From the cell containing the given text, extract its center point as (x, y) coordinate. 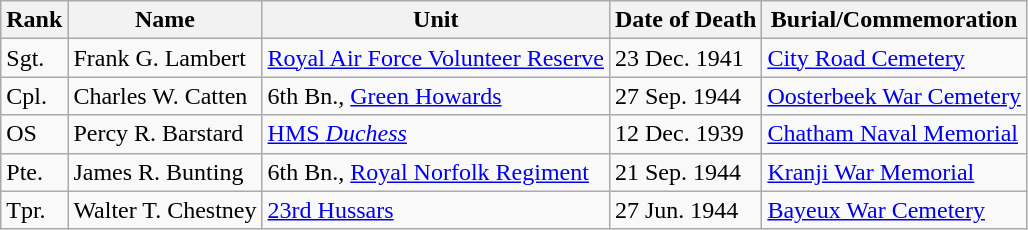
23rd Hussars (436, 210)
Pte. (34, 172)
6th Bn., Green Howards (436, 96)
Date of Death (685, 20)
27 Jun. 1944 (685, 210)
Frank G. Lambert (165, 58)
Walter T. Chestney (165, 210)
27 Sep. 1944 (685, 96)
Chatham Naval Memorial (894, 134)
Rank (34, 20)
Royal Air Force Volunteer Reserve (436, 58)
Percy R. Barstard (165, 134)
12 Dec. 1939 (685, 134)
Name (165, 20)
Cpl. (34, 96)
Charles W. Catten (165, 96)
Tpr. (34, 210)
James R. Bunting (165, 172)
Burial/Commemoration (894, 20)
OS (34, 134)
23 Dec. 1941 (685, 58)
HMS Duchess (436, 134)
6th Bn., Royal Norfolk Regiment (436, 172)
21 Sep. 1944 (685, 172)
Sgt. (34, 58)
Oosterbeek War Cemetery (894, 96)
Kranji War Memorial (894, 172)
Bayeux War Cemetery (894, 210)
City Road Cemetery (894, 58)
Unit (436, 20)
